Provide the (x, y) coordinate of the cell's center where the given text is located.  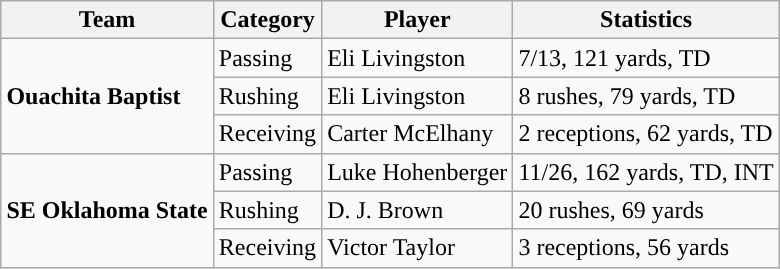
11/26, 162 yards, TD, INT (646, 172)
Statistics (646, 20)
Category (267, 20)
Player (418, 20)
7/13, 121 yards, TD (646, 58)
3 receptions, 56 yards (646, 248)
SE Oklahoma State (107, 210)
Team (107, 20)
D. J. Brown (418, 210)
Ouachita Baptist (107, 96)
Victor Taylor (418, 248)
20 rushes, 69 yards (646, 210)
Luke Hohenberger (418, 172)
8 rushes, 79 yards, TD (646, 96)
Carter McElhany (418, 134)
2 receptions, 62 yards, TD (646, 134)
